Extract the (X, Y) coordinate from the center of the cell holding the provided text.  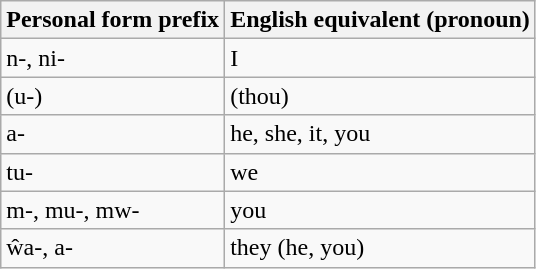
he, she, it, you (380, 134)
(thou) (380, 96)
English equivalent (pronoun) (380, 20)
a- (113, 134)
they (he, you) (380, 248)
you (380, 210)
n-, ni- (113, 58)
I (380, 58)
ŵa-, a- (113, 248)
we (380, 172)
(u-) (113, 96)
m-, mu-, mw- (113, 210)
Personal form prefix (113, 20)
tu- (113, 172)
